Pinpoint the cell where the given text exists, returning its [X, Y] midpoint coordinate. 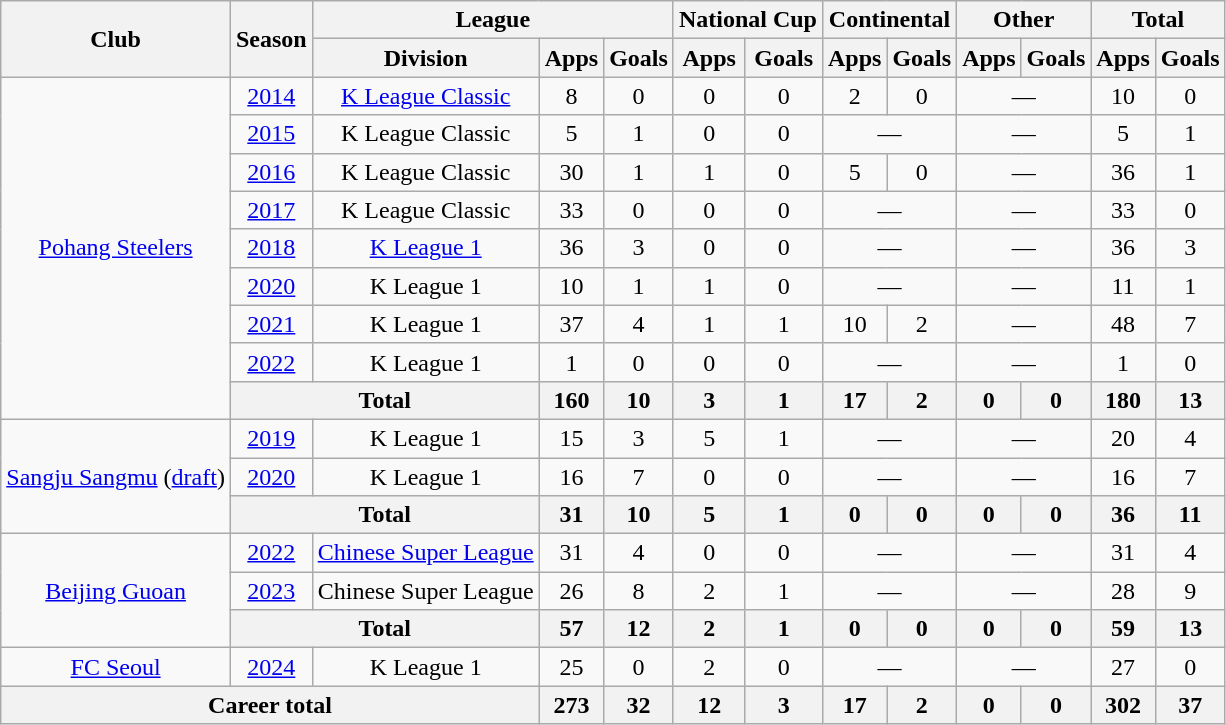
160 [571, 400]
26 [571, 591]
273 [571, 705]
National Cup [748, 20]
Continental [889, 20]
32 [639, 705]
20 [1123, 438]
2024 [271, 667]
Beijing Guoan [116, 591]
302 [1123, 705]
25 [571, 667]
15 [571, 438]
Club [116, 39]
2016 [271, 172]
2017 [271, 210]
27 [1123, 667]
Career total [270, 705]
180 [1123, 400]
Sangju Sangmu (draft) [116, 476]
Season [271, 39]
48 [1123, 324]
59 [1123, 629]
30 [571, 172]
League [492, 20]
2021 [271, 324]
9 [1190, 591]
2019 [271, 438]
FC Seoul [116, 667]
28 [1123, 591]
2014 [271, 96]
Pohang Steelers [116, 248]
2018 [271, 248]
Division [426, 58]
Other [1024, 20]
2015 [271, 134]
2023 [271, 591]
57 [571, 629]
